Locate the cell with the specified text and output its (X, Y) center coordinate. 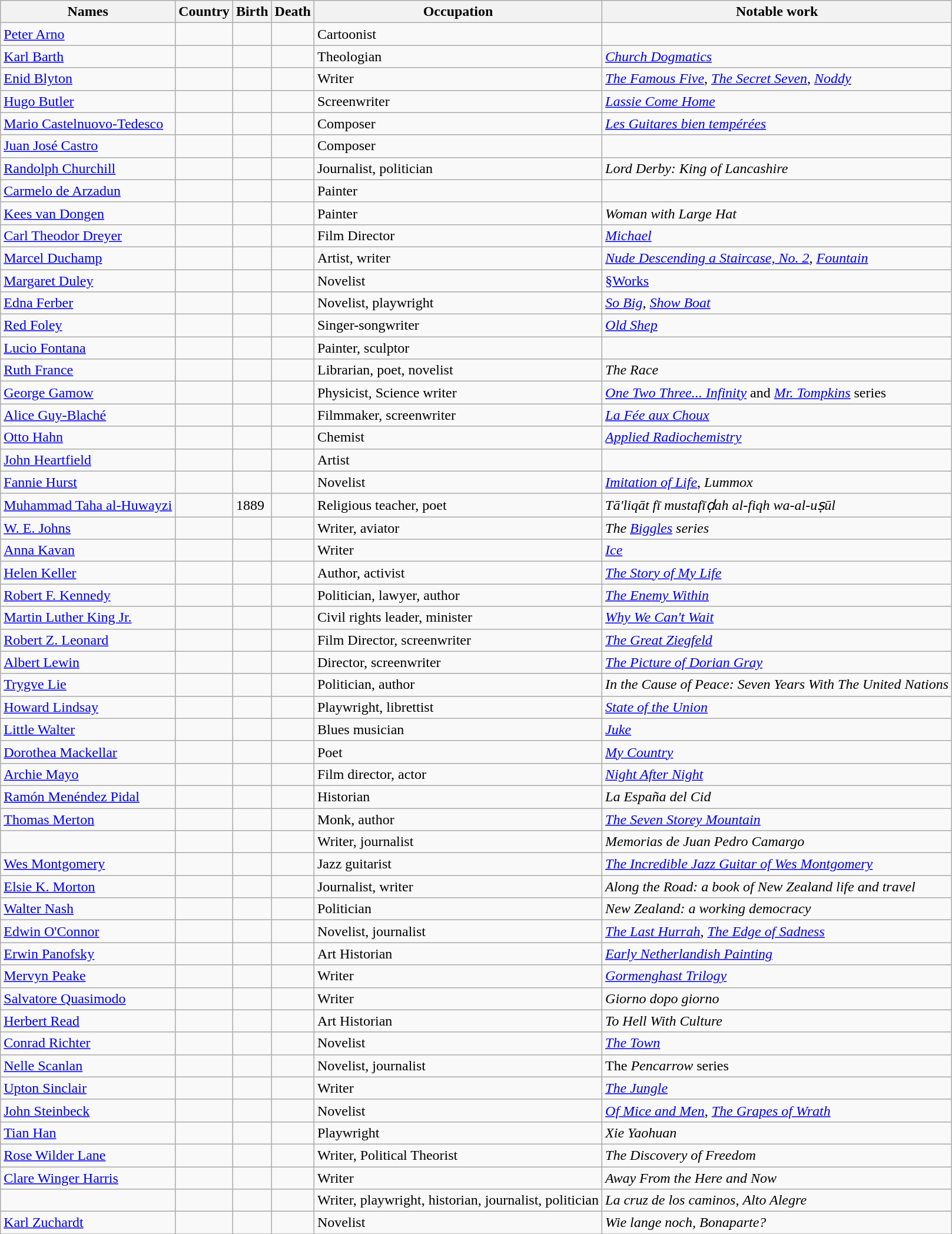
Robert F. Kennedy (88, 595)
Fannie Hurst (88, 482)
Nelle Scanlan (88, 1066)
Death (293, 12)
1889 (252, 505)
Wes Montgomery (88, 864)
La cruz de los caminos, Alto Alegre (777, 1200)
La España del Cid (777, 797)
W. E. Johns (88, 528)
Of Mice and Men, The Grapes of Wrath (777, 1110)
Wie lange noch, Bonaparte? (777, 1223)
My Country (777, 752)
Archie Mayo (88, 774)
Night After Night (777, 774)
Imitation of Life, Lummox (777, 482)
Albert Lewin (88, 662)
Journalist, politician (458, 168)
To Hell With Culture (777, 1021)
Early Netherlandish Painting (777, 954)
Michael (777, 235)
Margaret Duley (88, 281)
Memorias de Juan Pedro Camargo (777, 842)
Director, screenwriter (458, 662)
Xie Yaohuan (777, 1133)
Carmelo de Arzadun (88, 191)
Enid Blyton (88, 79)
Marcel Duchamp (88, 258)
Martin Luther King Jr. (88, 618)
Lucio Fontana (88, 348)
The Discovery of Freedom (777, 1155)
The Last Hurrah, The Edge of Sadness (777, 931)
Juan José Castro (88, 146)
Playwright (458, 1133)
Conrad Richter (88, 1043)
The Jungle (777, 1088)
The Famous Five, The Secret Seven, Noddy (777, 79)
The Great Ziegfeld (777, 640)
Tian Han (88, 1133)
Tā'liqāt fī mustafīḍah al-fiqh wa-al-uṣūl (777, 505)
The Story of My Life (777, 573)
The Seven Storey Mountain (777, 819)
The Incredible Jazz Guitar of Wes Montgomery (777, 864)
Herbert Read (88, 1021)
Thomas Merton (88, 819)
New Zealand: a working democracy (777, 909)
John Steinbeck (88, 1110)
Novelist, playwright (458, 303)
Film Director, screenwriter (458, 640)
Erwin Panofsky (88, 954)
Monk, author (458, 819)
Ice (777, 550)
Civil rights leader, minister (458, 618)
John Heartfield (88, 460)
Clare Winger Harris (88, 1178)
Writer, playwright, historian, journalist, politician (458, 1200)
Mervyn Peake (88, 976)
Peter Arno (88, 34)
Cartoonist (458, 34)
Robert Z. Leonard (88, 640)
Muhammad Taha al-Huwayzi (88, 505)
The Biggles series (777, 528)
Edwin O'Connor (88, 931)
Names (88, 12)
Howard Lindsay (88, 707)
Kees van Dongen (88, 213)
Painter, sculptor (458, 348)
Alice Guy-Blaché (88, 415)
Karl Barth (88, 57)
Nude Descending a Staircase, No. 2, Fountain (777, 258)
Trygve Lie (88, 685)
Dorothea Mackellar (88, 752)
Edna Ferber (88, 303)
Screenwriter (458, 101)
Rose Wilder Lane (88, 1155)
Church Dogmatics (777, 57)
Country (204, 12)
The Pencarrow series (777, 1066)
Film Director (458, 235)
The Enemy Within (777, 595)
Juke (777, 729)
Carl Theodor Dreyer (88, 235)
Little Walter (88, 729)
Singer-songwriter (458, 326)
Lassie Come Home (777, 101)
Librarian, poet, novelist (458, 370)
Theologian (458, 57)
The Race (777, 370)
Politician (458, 909)
Les Guitares bien tempérées (777, 124)
La Fée aux Choux (777, 415)
Away From the Here and Now (777, 1178)
Historian (458, 797)
Elsie K. Morton (88, 887)
Film director, actor (458, 774)
Religious teacher, poet (458, 505)
Poet (458, 752)
Politician, lawyer, author (458, 595)
Birth (252, 12)
Mario Castelnuovo-Tedesco (88, 124)
One Two Three... Infinity and Mr. Tompkins series (777, 393)
State of the Union (777, 707)
Author, activist (458, 573)
Anna Kavan (88, 550)
Red Foley (88, 326)
Giorno dopo giorno (777, 999)
Along the Road: a book of New Zealand life and travel (777, 887)
Applied Radiochemistry (777, 437)
Why We Can't Wait (777, 618)
Salvatore Quasimodo (88, 999)
Chemist (458, 437)
Filmmaker, screenwriter (458, 415)
Writer, Political Theorist (458, 1155)
Artist (458, 460)
Lord Derby: King of Lancashire (777, 168)
Jazz guitarist (458, 864)
Occupation (458, 12)
Journalist, writer (458, 887)
Upton Sinclair (88, 1088)
Ramón Menéndez Pidal (88, 797)
Writer, aviator (458, 528)
Notable work (777, 12)
Writer, journalist (458, 842)
Walter Nash (88, 909)
Artist, writer (458, 258)
The Town (777, 1043)
Politician, author (458, 685)
The Picture of Dorian Gray (777, 662)
Karl Zuchardt (88, 1223)
§Works (777, 281)
In the Cause of Peace: Seven Years With The United Nations (777, 685)
Hugo Butler (88, 101)
Randolph Churchill (88, 168)
Old Shep (777, 326)
So Big, Show Boat (777, 303)
George Gamow (88, 393)
Playwright, librettist (458, 707)
Physicist, Science writer (458, 393)
Helen Keller (88, 573)
Ruth France (88, 370)
Otto Hahn (88, 437)
Woman with Large Hat (777, 213)
Gormenghast Trilogy (777, 976)
Blues musician (458, 729)
